Return the (X, Y) coordinate for the center point of the cell that contains the specified text.  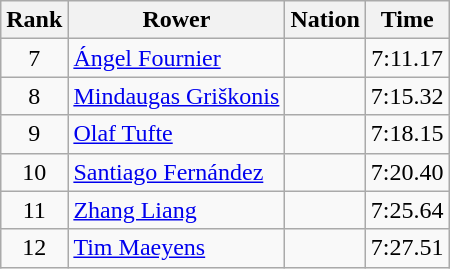
Nation (325, 20)
7:15.32 (407, 96)
7:20.40 (407, 172)
Olaf Tufte (176, 134)
10 (34, 172)
Time (407, 20)
7:11.17 (407, 58)
Rower (176, 20)
8 (34, 96)
7:27.51 (407, 248)
Tim Maeyens (176, 248)
Ángel Fournier (176, 58)
Rank (34, 20)
Mindaugas Griškonis (176, 96)
9 (34, 134)
11 (34, 210)
Zhang Liang (176, 210)
7 (34, 58)
7:25.64 (407, 210)
12 (34, 248)
Santiago Fernández (176, 172)
7:18.15 (407, 134)
